Return the (x, y) coordinate for the center point of the cell that contains the specified text.  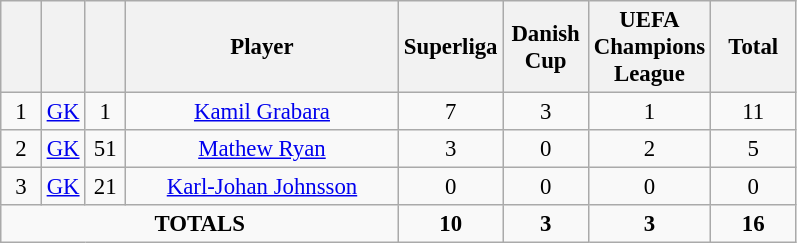
Mathew Ryan (262, 149)
10 (451, 224)
UEFA Champions League (649, 47)
Kamil Grabara (262, 112)
7 (451, 112)
21 (106, 187)
Player (262, 47)
Total (753, 47)
16 (753, 224)
Danish Cup (546, 47)
TOTALS (200, 224)
11 (753, 112)
Superliga (451, 47)
51 (106, 149)
Karl-Johan Johnsson (262, 187)
5 (753, 149)
